Determine the (x, y) coordinate at the center of the cell enclosing the given text.  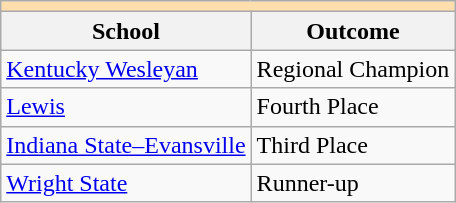
Lewis (126, 107)
Third Place (353, 145)
School (126, 31)
Regional Champion (353, 69)
Fourth Place (353, 107)
Kentucky Wesleyan (126, 69)
Outcome (353, 31)
Runner-up (353, 183)
Indiana State–Evansville (126, 145)
Wright State (126, 183)
